For the text-containing cell, return its midpoint in (x, y) coordinate format. 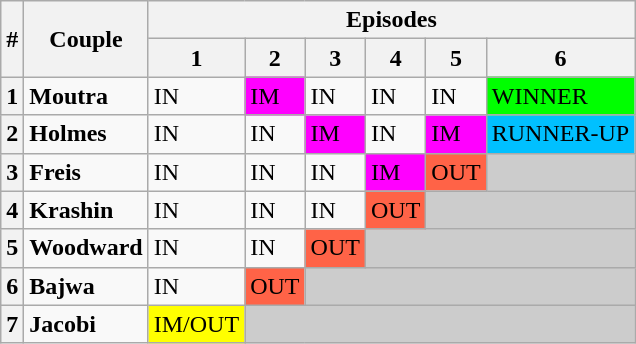
# (12, 39)
RUNNER-UP (560, 134)
Episodes (391, 20)
IM/OUT (196, 324)
Holmes (86, 134)
Bajwa (86, 286)
Moutra (86, 96)
7 (12, 324)
Freis (86, 172)
Jacobi (86, 324)
Woodward (86, 248)
Couple (86, 39)
Krashin (86, 210)
WINNER (560, 96)
